Return the (x, y) coordinate for the center point of the cell that contains the specified text.  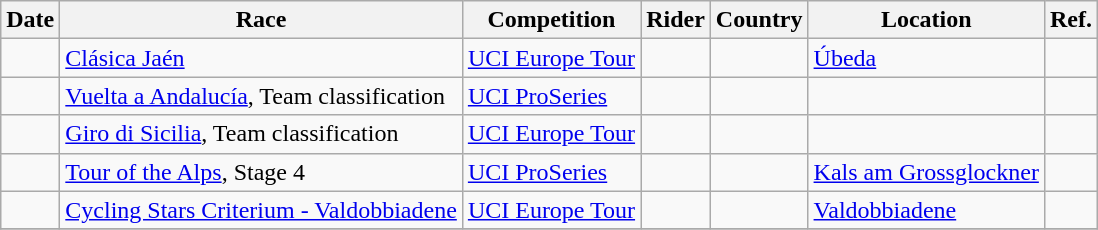
Valdobbiadene (926, 210)
Location (926, 20)
Date (30, 20)
Rider (676, 20)
Tour of the Alps, Stage 4 (262, 172)
Race (262, 20)
Clásica Jaén (262, 58)
Competition (551, 20)
Vuelta a Andalucía, Team classification (262, 96)
Úbeda (926, 58)
Giro di Sicilia, Team classification (262, 134)
Ref. (1070, 20)
Country (759, 20)
Cycling Stars Criterium - Valdobbiadene (262, 210)
Kals am Grossglockner (926, 172)
